Detect which cell encompasses the target text, then output its [X, Y] center coordinate. 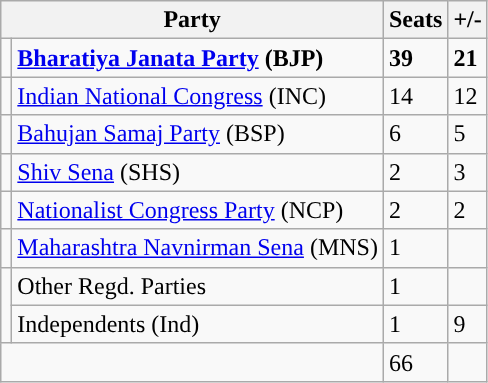
5 [468, 134]
Bahujan Samaj Party (BSP) [198, 134]
Shiv Sena (SHS) [198, 172]
Independents (Ind) [198, 324]
Seats [415, 20]
Nationalist Congress Party (NCP) [198, 210]
Indian National Congress (INC) [198, 96]
Party [192, 20]
3 [468, 172]
6 [415, 134]
+/- [468, 20]
66 [415, 362]
21 [468, 58]
Bharatiya Janata Party (BJP) [198, 58]
Other Regd. Parties [198, 286]
Maharashtra Navnirman Sena (MNS) [198, 248]
14 [415, 96]
12 [468, 96]
9 [468, 324]
39 [415, 58]
